Identify which cell holds the provided text, then report its [X, Y] central coordinate. 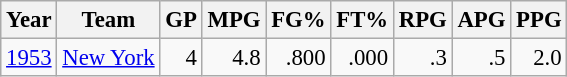
4.8 [234, 58]
MPG [234, 20]
1953 [29, 58]
.3 [422, 58]
RPG [422, 20]
.5 [482, 58]
.000 [362, 58]
PPG [539, 20]
Team [108, 20]
New York [108, 58]
.800 [298, 58]
4 [181, 58]
2.0 [539, 58]
FT% [362, 20]
FG% [298, 20]
APG [482, 20]
Year [29, 20]
GP [181, 20]
